Return [x, y] of the center of cell containing provided text 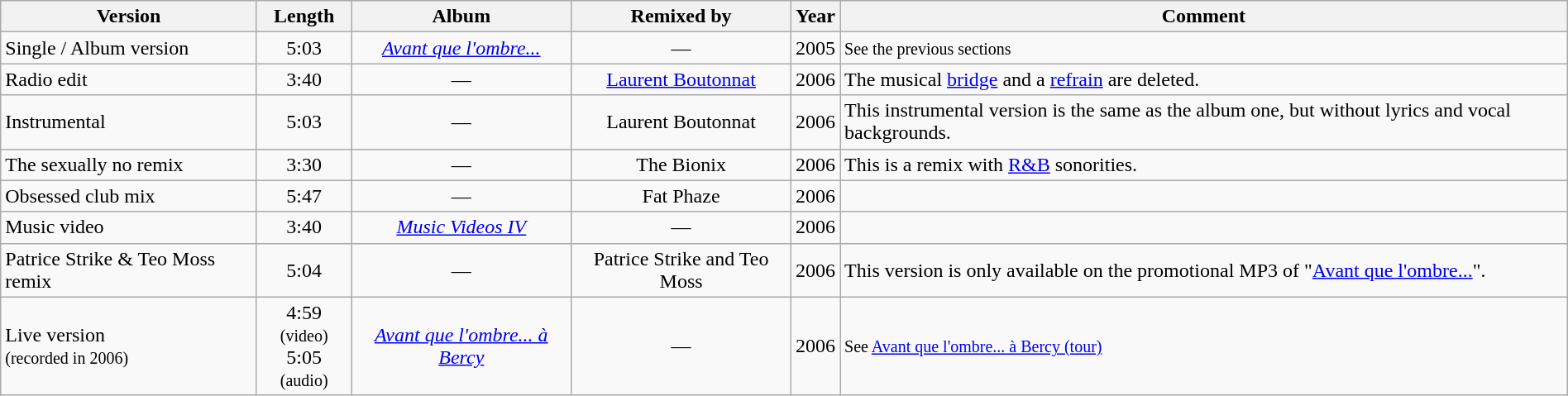
Obsessed club mix [129, 196]
3:30 [304, 165]
5:47 [304, 196]
This version is only available on the promotional MP3 of "Avant que l'ombre...". [1204, 270]
Version [129, 17]
Patrice Strike & Teo Moss remix [129, 270]
Album [461, 17]
2005 [815, 48]
5:04 [304, 270]
Remixed by [681, 17]
Instrumental [129, 122]
Year [815, 17]
The sexually no remix [129, 165]
Single / Album version [129, 48]
Avant que l'ombre... [461, 48]
Fat Phaze [681, 196]
See the previous sections [1204, 48]
Live version (recorded in 2006) [129, 346]
Music video [129, 227]
Length [304, 17]
See Avant que l'ombre... à Bercy (tour) [1204, 346]
Comment [1204, 17]
Patrice Strike and Teo Moss [681, 270]
Radio edit [129, 79]
This is a remix with R&B sonorities. [1204, 165]
This instrumental version is the same as the album one, but without lyrics and vocal backgrounds. [1204, 122]
Music Videos IV [461, 227]
The musical bridge and a refrain are deleted. [1204, 79]
The Bionix [681, 165]
Avant que l'ombre... à Bercy [461, 346]
4:59 (video) 5:05 (audio) [304, 346]
